Pinpoint the cell where the given text exists, returning its (X, Y) midpoint coordinate. 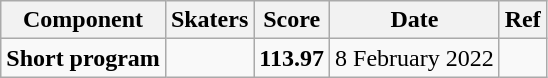
Ref (522, 20)
Short program (84, 58)
Skaters (209, 20)
Score (292, 20)
8 February 2022 (415, 58)
113.97 (292, 58)
Component (84, 20)
Date (415, 20)
